Detect which cell encompasses the target text, then output its [X, Y] center coordinate. 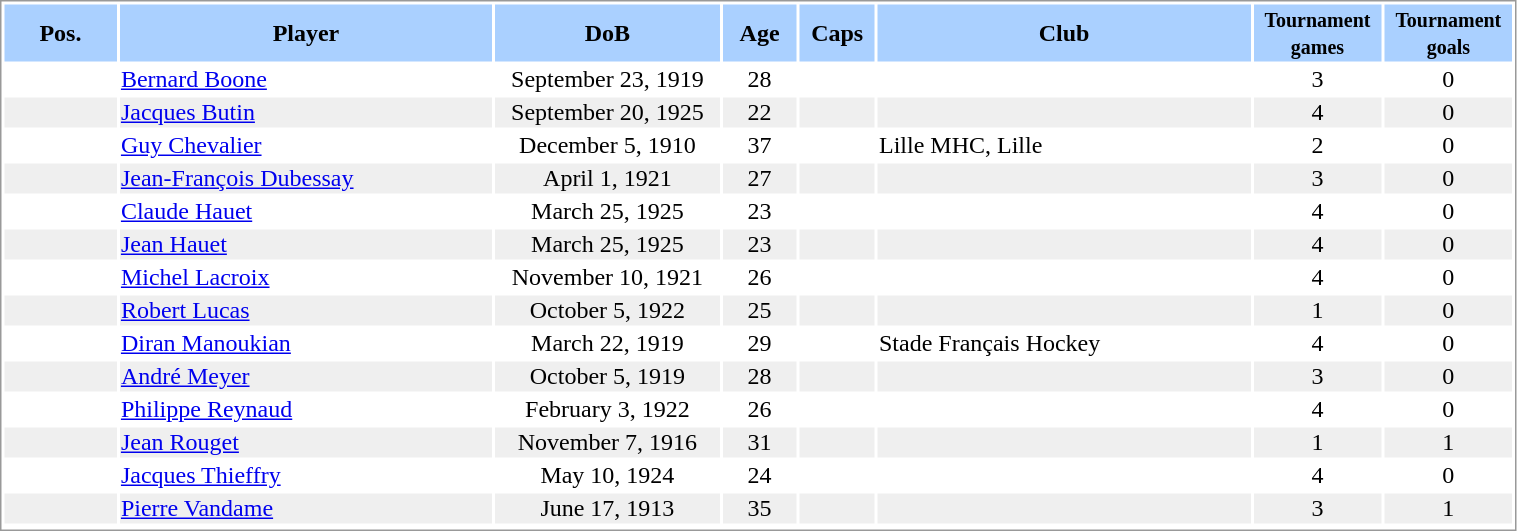
Tournamentgames [1318, 32]
Age [760, 32]
Philippe Reynaud [306, 409]
October 5, 1919 [607, 377]
27 [760, 179]
October 5, 1922 [607, 311]
2 [1318, 145]
André Meyer [306, 377]
Robert Lucas [306, 311]
Caps [838, 32]
Guy Chevalier [306, 145]
Jean-François Dubessay [306, 179]
25 [760, 311]
29 [760, 343]
November 7, 1916 [607, 443]
September 23, 1919 [607, 79]
Jacques Butin [306, 113]
June 17, 1913 [607, 509]
December 5, 1910 [607, 145]
Bernard Boone [306, 79]
May 10, 1924 [607, 475]
Club [1064, 32]
Pos. [60, 32]
Michel Lacroix [306, 277]
37 [760, 145]
February 3, 1922 [607, 409]
31 [760, 443]
24 [760, 475]
Lille MHC, Lille [1064, 145]
DoB [607, 32]
Player [306, 32]
22 [760, 113]
Jean Hauet [306, 245]
September 20, 1925 [607, 113]
Claude Hauet [306, 211]
35 [760, 509]
November 10, 1921 [607, 277]
April 1, 1921 [607, 179]
Diran Manoukian [306, 343]
Jacques Thieffry [306, 475]
Stade Français Hockey [1064, 343]
Pierre Vandame [306, 509]
Jean Rouget [306, 443]
March 22, 1919 [607, 343]
Tournamentgoals [1448, 32]
